For the text-containing cell, return its midpoint in (X, Y) coordinate format. 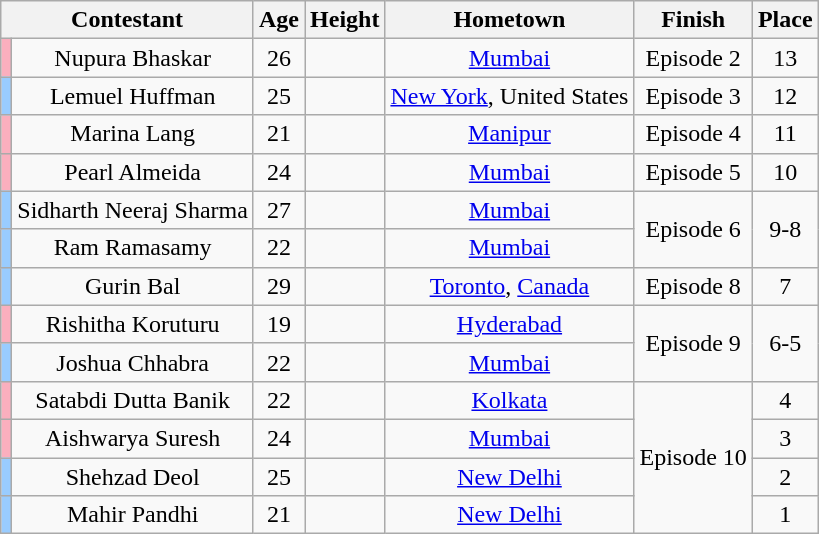
19 (278, 324)
Gurin Bal (133, 286)
27 (278, 210)
Kolkata (510, 400)
Hyderabad (510, 324)
26 (278, 58)
13 (785, 58)
Height (345, 20)
Shehzad Deol (133, 477)
Episode 6 (693, 229)
2 (785, 477)
Episode 10 (693, 457)
Pearl Almeida (133, 172)
Episode 4 (693, 134)
Episode 5 (693, 172)
Contestant (128, 20)
3 (785, 438)
1 (785, 515)
4 (785, 400)
Hometown (510, 20)
Episode 3 (693, 96)
Nupura Bhaskar (133, 58)
Sidharth Neeraj Sharma (133, 210)
12 (785, 96)
29 (278, 286)
Mahir Pandhi (133, 515)
Toronto, Canada (510, 286)
Episode 8 (693, 286)
6-5 (785, 343)
Ram Ramasamy (133, 248)
New York, United States (510, 96)
Manipur (510, 134)
11 (785, 134)
Satabdi Dutta Banik (133, 400)
Lemuel Huffman (133, 96)
Finish (693, 20)
10 (785, 172)
9-8 (785, 229)
Age (278, 20)
Episode 9 (693, 343)
Rishitha Koruturu (133, 324)
Aishwarya Suresh (133, 438)
7 (785, 286)
Place (785, 20)
Joshua Chhabra (133, 362)
Episode 2 (693, 58)
Marina Lang (133, 134)
